Return [X, Y] of the center of cell containing provided text 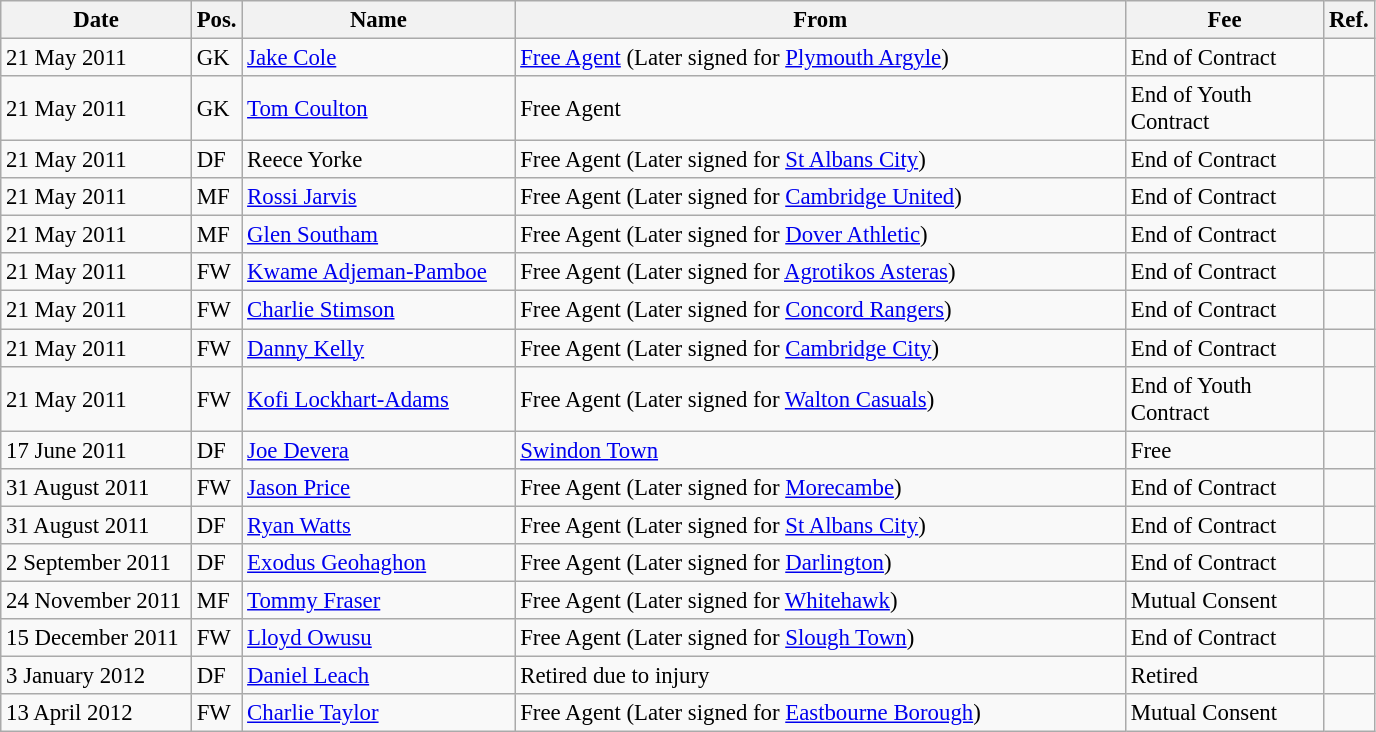
2 September 2011 [96, 563]
Ryan Watts [378, 525]
Name [378, 20]
Charlie Taylor [378, 713]
Charlie Stimson [378, 310]
Jason Price [378, 487]
Kwame Adjeman-Pamboe [378, 273]
Date [96, 20]
Free Agent (Later signed for Walton Casuals) [820, 398]
Free Agent (Later signed for Cambridge United) [820, 197]
Free Agent (Later signed for Darlington) [820, 563]
Danny Kelly [378, 348]
Free [1224, 450]
Free Agent (Later signed for Agrotikos Asteras) [820, 273]
Swindon Town [820, 450]
Free Agent (Later signed for Morecambe) [820, 487]
Retired due to injury [820, 675]
Tommy Fraser [378, 600]
Free Agent (Later signed for Whitehawk) [820, 600]
15 December 2011 [96, 638]
Glen Southam [378, 235]
Lloyd Owusu [378, 638]
Free Agent (Later signed for Concord Rangers) [820, 310]
Tom Coulton [378, 108]
Joe Devera [378, 450]
Free Agent [820, 108]
Jake Cole [378, 58]
Reece Yorke [378, 160]
Daniel Leach [378, 675]
Rossi Jarvis [378, 197]
From [820, 20]
Exodus Geohaghon [378, 563]
17 June 2011 [96, 450]
Pos. [216, 20]
Free Agent (Later signed for Slough Town) [820, 638]
3 January 2012 [96, 675]
Free Agent (Later signed for Cambridge City) [820, 348]
Fee [1224, 20]
Free Agent (Later signed for Plymouth Argyle) [820, 58]
Retired [1224, 675]
24 November 2011 [96, 600]
Kofi Lockhart-Adams [378, 398]
Free Agent (Later signed for Dover Athletic) [820, 235]
13 April 2012 [96, 713]
Ref. [1349, 20]
Free Agent (Later signed for Eastbourne Borough) [820, 713]
